Identify which cell holds the provided text, then report its [X, Y] central coordinate. 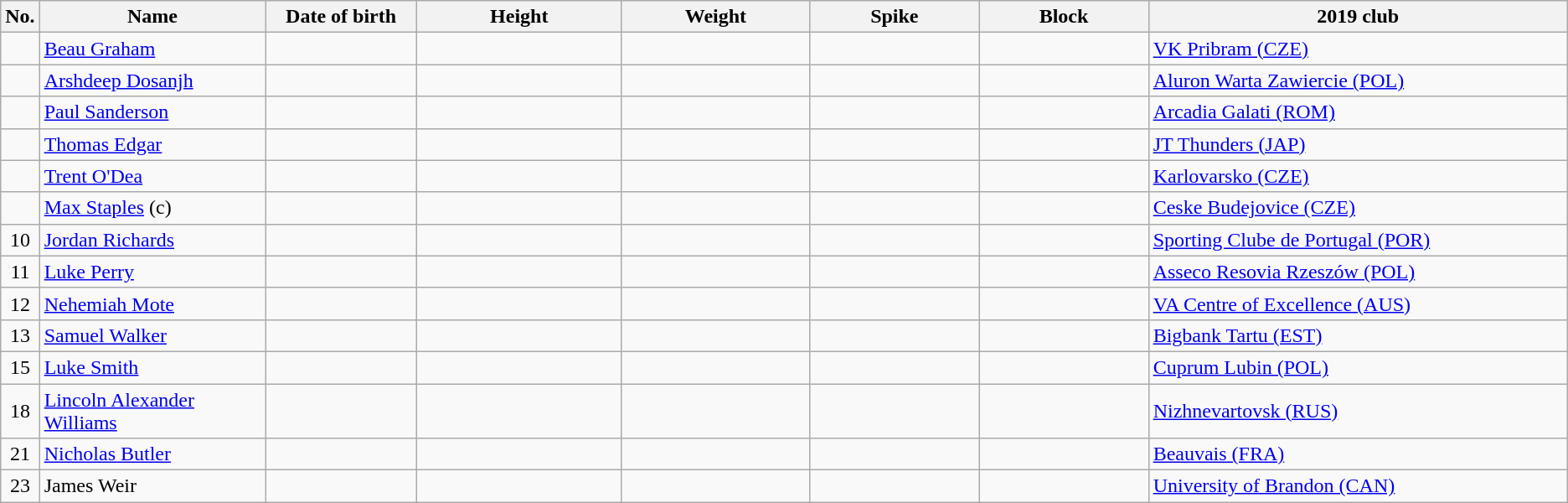
Spike [895, 17]
Max Staples (c) [152, 208]
Nizhnevartovsk (RUS) [1358, 411]
Block [1064, 17]
Nicholas Butler [152, 454]
University of Brandon (CAN) [1358, 486]
Karlovarsko (CZE) [1358, 176]
Ceske Budejovice (CZE) [1358, 208]
15 [20, 367]
Arshdeep Dosanjh [152, 80]
Weight [715, 17]
Luke Perry [152, 272]
Bigbank Tartu (EST) [1358, 335]
Paul Sanderson [152, 112]
Aluron Warta Zawiercie (POL) [1358, 80]
Thomas Edgar [152, 144]
Asseco Resovia Rzeszów (POL) [1358, 272]
Nehemiah Mote [152, 303]
12 [20, 303]
18 [20, 411]
10 [20, 240]
VK Pribram (CZE) [1358, 49]
Height [519, 17]
Arcadia Galati (ROM) [1358, 112]
No. [20, 17]
Beau Graham [152, 49]
Beauvais (FRA) [1358, 454]
13 [20, 335]
21 [20, 454]
Lincoln Alexander Williams [152, 411]
VA Centre of Excellence (AUS) [1358, 303]
JT Thunders (JAP) [1358, 144]
Trent O'Dea [152, 176]
James Weir [152, 486]
Samuel Walker [152, 335]
23 [20, 486]
Date of birth [342, 17]
Jordan Richards [152, 240]
Luke Smith [152, 367]
Name [152, 17]
2019 club [1358, 17]
11 [20, 272]
Sporting Clube de Portugal (POR) [1358, 240]
Cuprum Lubin (POL) [1358, 367]
